Locate the cell with the specified text and output its (X, Y) center coordinate. 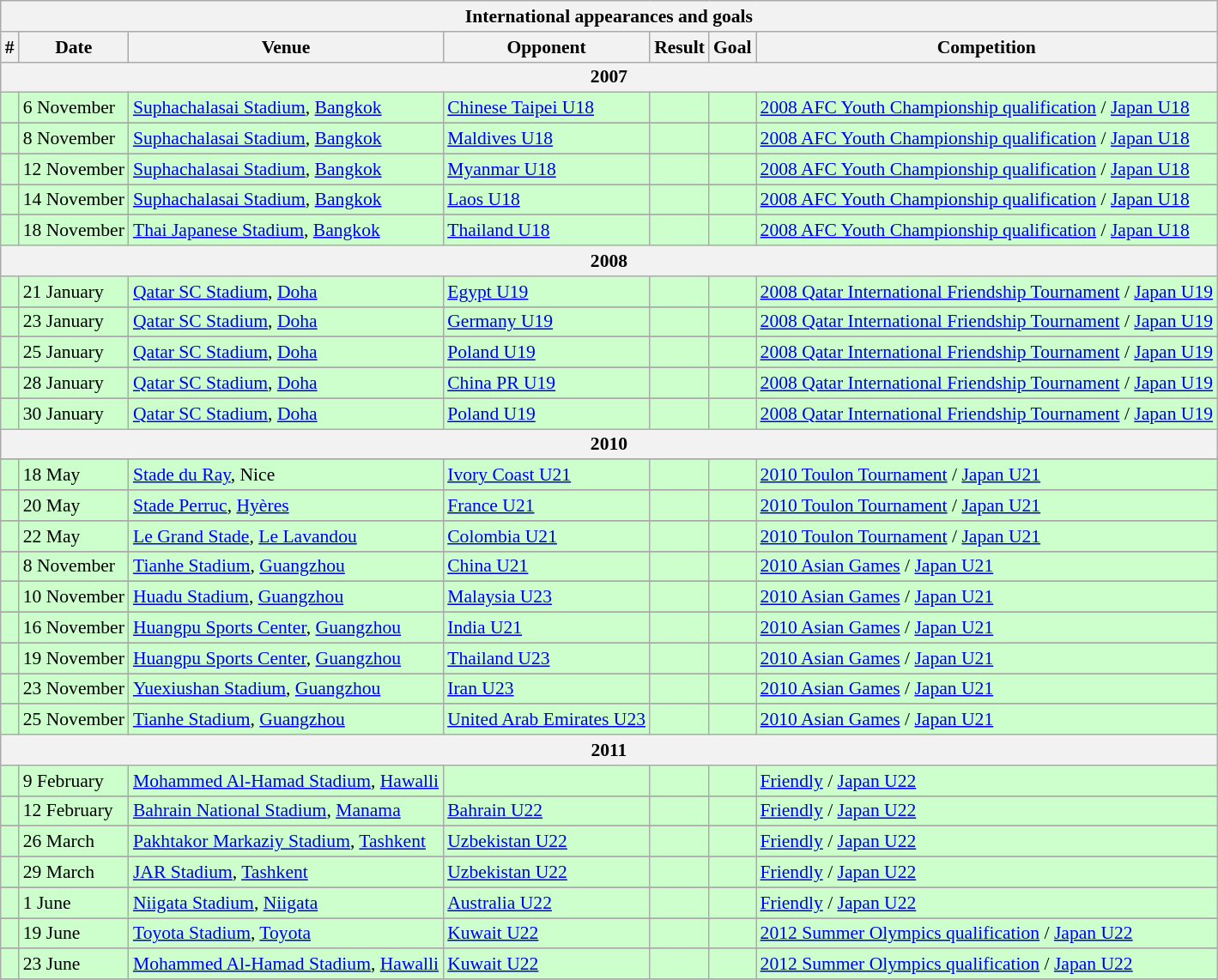
JAR Stadium, Tashkent (286, 873)
Germany U19 (546, 322)
Huadu Stadium, Guangzhou (286, 597)
Iran U23 (546, 689)
# (10, 47)
2007 (609, 77)
Thailand U23 (546, 658)
18 May (74, 475)
Niigata Stadium, Niigata (286, 903)
India U21 (546, 628)
Competition (987, 47)
Ivory Coast U21 (546, 475)
9 February (74, 781)
China PR U19 (546, 384)
China U21 (546, 566)
France U21 (546, 505)
2010 (609, 445)
Goal (733, 47)
Bahrain U22 (546, 811)
20 May (74, 505)
18 November (74, 231)
Thai Japanese Stadium, Bangkok (286, 231)
Laos U18 (546, 200)
Toyota Stadium, Toyota (286, 934)
1 June (74, 903)
12 February (74, 811)
19 November (74, 658)
Maldives U18 (546, 139)
Le Grand Stade, Le Lavandou (286, 536)
30 January (74, 414)
Malaysia U23 (546, 597)
Venue (286, 47)
Chinese Taipei U18 (546, 108)
Thailand U18 (546, 231)
Colombia U21 (546, 536)
International appearances and goals (609, 16)
23 June (74, 965)
28 January (74, 384)
Opponent (546, 47)
Myanmar U18 (546, 169)
2011 (609, 750)
22 May (74, 536)
14 November (74, 200)
16 November (74, 628)
25 January (74, 353)
Date (74, 47)
Bahrain National Stadium, Manama (286, 811)
2008 (609, 261)
12 November (74, 169)
Pakhtakor Markaziy Stadium, Tashkent (286, 842)
Australia U22 (546, 903)
25 November (74, 720)
21 January (74, 292)
Stade du Ray, Nice (286, 475)
23 November (74, 689)
6 November (74, 108)
United Arab Emirates U23 (546, 720)
19 June (74, 934)
29 March (74, 873)
Stade Perruc, Hyères (286, 505)
23 January (74, 322)
26 March (74, 842)
Yuexiushan Stadium, Guangzhou (286, 689)
Egypt U19 (546, 292)
10 November (74, 597)
Result (680, 47)
